For the text-containing cell, return its midpoint in [x, y] coordinate format. 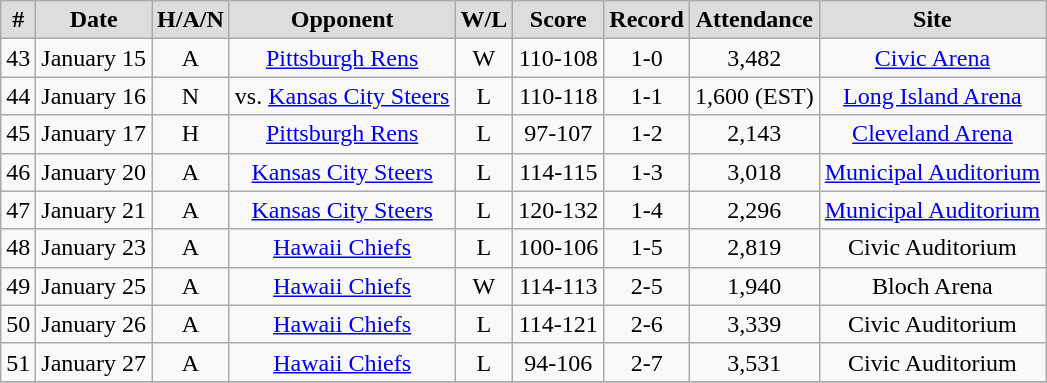
114-121 [558, 324]
H/A/N [191, 20]
114-115 [558, 172]
Score [558, 20]
N [191, 96]
January 25 [94, 286]
January 23 [94, 248]
51 [18, 362]
January 26 [94, 324]
vs. Kansas City Steers [342, 96]
43 [18, 58]
44 [18, 96]
1-3 [647, 172]
46 [18, 172]
47 [18, 210]
Record [647, 20]
Attendance [755, 20]
H [191, 134]
2,143 [755, 134]
45 [18, 134]
1-5 [647, 248]
January 27 [94, 362]
2,296 [755, 210]
Site [932, 20]
48 [18, 248]
3,531 [755, 362]
Civic Arena [932, 58]
1-1 [647, 96]
# [18, 20]
110-108 [558, 58]
50 [18, 324]
Date [94, 20]
Long Island Arena [932, 96]
January 15 [94, 58]
97-107 [558, 134]
January 20 [94, 172]
2-7 [647, 362]
Opponent [342, 20]
W/L [484, 20]
114-113 [558, 286]
100-106 [558, 248]
January 17 [94, 134]
2-6 [647, 324]
120-132 [558, 210]
2-5 [647, 286]
3,339 [755, 324]
January 16 [94, 96]
3,482 [755, 58]
Bloch Arena [932, 286]
1-4 [647, 210]
1-0 [647, 58]
49 [18, 286]
110-118 [558, 96]
94-106 [558, 362]
January 21 [94, 210]
2,819 [755, 248]
1-2 [647, 134]
1,600 (EST) [755, 96]
1,940 [755, 286]
Cleveland Arena [932, 134]
3,018 [755, 172]
